Return (X, Y) of the center of cell containing provided text 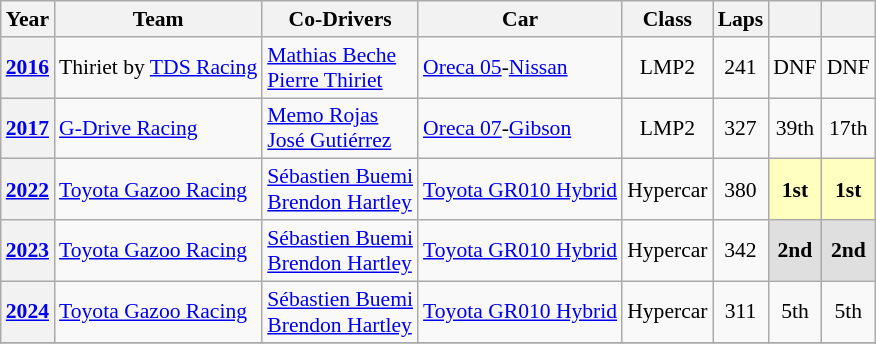
Team (158, 19)
Memo Rojas José Gutiérrez (340, 128)
Oreca 05-Nissan (520, 68)
2016 (28, 68)
Thiriet by TDS Racing (158, 68)
G-Drive Racing (158, 128)
Laps (741, 19)
380 (741, 190)
2023 (28, 250)
327 (741, 128)
Co-Drivers (340, 19)
Year (28, 19)
Oreca 07-Gibson (520, 128)
241 (741, 68)
311 (741, 312)
Class (667, 19)
Mathias Beche Pierre Thiriet (340, 68)
Car (520, 19)
342 (741, 250)
2022 (28, 190)
17th (848, 128)
2024 (28, 312)
39th (794, 128)
2017 (28, 128)
